Detect which cell encompasses the target text, then output its (X, Y) center coordinate. 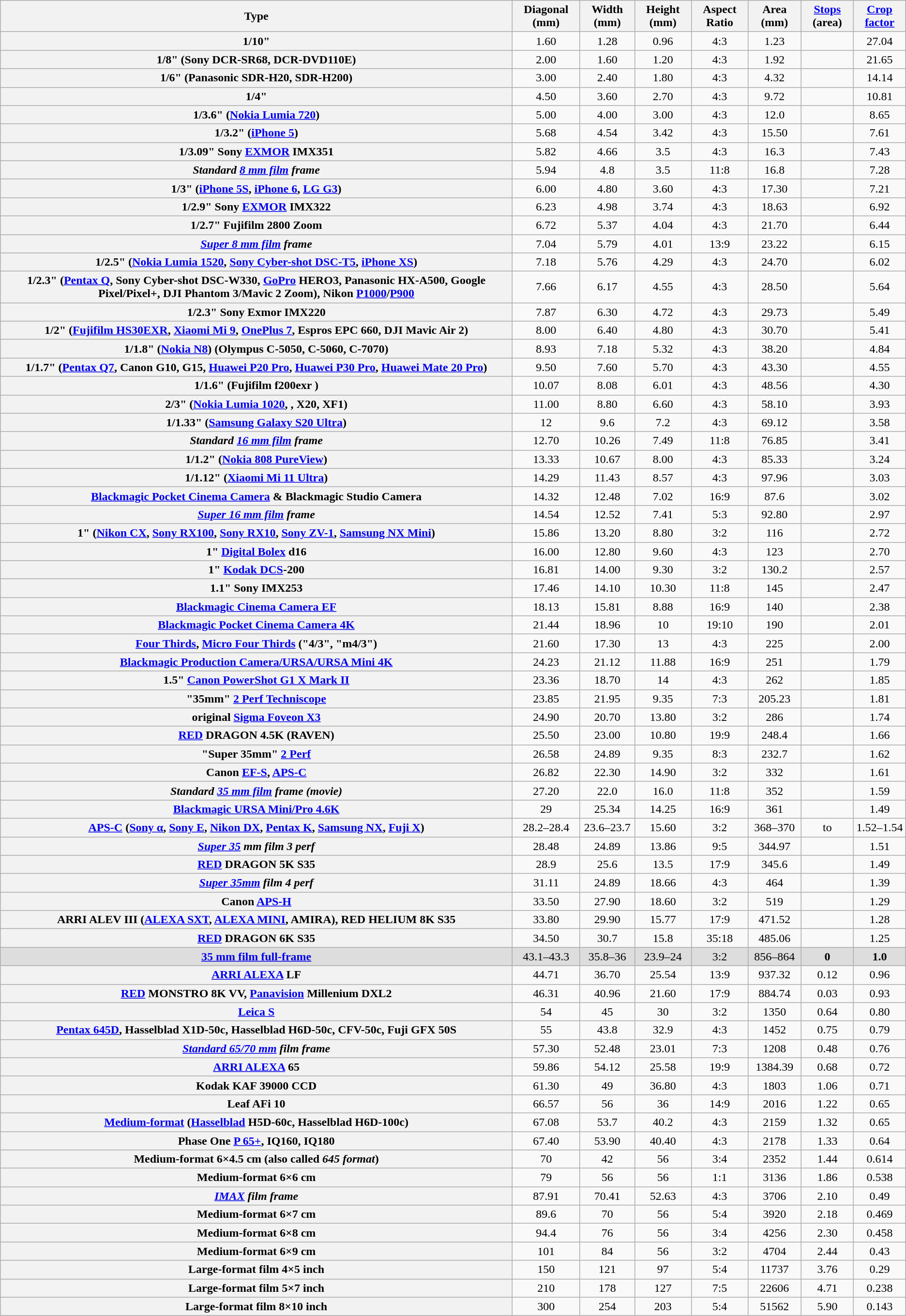
19:10 (719, 625)
286 (774, 717)
25.54 (663, 975)
31.11 (546, 883)
3.93 (880, 404)
49 (607, 1085)
25.6 (607, 865)
24.23 (546, 662)
0.80 (880, 1012)
1.23 (774, 41)
11.00 (546, 404)
Medium-format 6×4.5 cm (also called 645 format) (257, 1159)
210 (546, 1288)
15.50 (774, 133)
51562 (774, 1306)
485.06 (774, 938)
4.8 (607, 170)
2.57 (880, 570)
232.7 (774, 754)
35 mm film full-frame (257, 957)
13.33 (546, 459)
2016 (774, 1104)
7:5 (719, 1288)
1.39 (880, 883)
6.01 (663, 386)
40.40 (663, 1140)
Height (mm) (663, 16)
7.02 (663, 496)
1.81 (880, 699)
Kodak KAF 39000 CCD (257, 1085)
4.54 (607, 133)
9:5 (719, 846)
Type (257, 16)
6.02 (880, 262)
5.64 (880, 287)
4.66 (607, 151)
10.30 (663, 588)
23.22 (774, 243)
7.43 (880, 151)
10.81 (880, 96)
5.37 (607, 225)
0.43 (880, 1251)
87.91 (546, 1196)
36.70 (607, 975)
2.38 (880, 607)
54 (546, 1012)
1/2.3" Sony Exmor IMX220 (257, 312)
344.97 (774, 846)
RED DRAGON 4.5K (RAVEN) (257, 735)
29 (546, 809)
23.6–23.7 (607, 827)
0.614 (880, 1159)
40.96 (607, 993)
48.56 (774, 386)
1.5" Canon PowerShot G1 X Mark II (257, 680)
15.81 (607, 607)
471.52 (774, 920)
464 (774, 883)
43.8 (607, 1030)
0.458 (880, 1233)
361 (774, 809)
2.72 (880, 533)
3.24 (880, 459)
14.10 (607, 588)
4.01 (663, 243)
5.49 (880, 312)
97.96 (774, 478)
1.0 (880, 957)
85.33 (774, 459)
1/6" (Panasonic SDR-H20, SDR-H200) (257, 78)
0.72 (880, 1067)
11.43 (607, 478)
3706 (774, 1196)
22606 (774, 1288)
1.51 (880, 846)
9.60 (663, 551)
1" Kodak DCS-200 (257, 570)
27.90 (607, 901)
92.80 (774, 514)
RED DRAGON 6K S35 (257, 938)
RED DRAGON 5K S35 (257, 865)
38.20 (774, 349)
1.20 (663, 60)
4.71 (828, 1288)
28.50 (774, 287)
1/3.2" (iPhone 5) (257, 133)
6.00 (546, 188)
Crop factor (880, 16)
21.95 (607, 699)
Blackmagic Production Camera/URSA/URSA Mini 4K (257, 662)
30 (663, 1012)
14.29 (546, 478)
Diagonal (mm) (546, 16)
9.50 (546, 367)
2/3" (Nokia Lumia 1020, , X20, XF1) (257, 404)
1208 (774, 1048)
34.50 (546, 938)
7.21 (880, 188)
1/2.7" Fujifilm 2800 Zoom (257, 225)
7.60 (607, 367)
21.44 (546, 625)
8.57 (663, 478)
352 (774, 791)
1.61 (880, 772)
to (828, 827)
3.76 (828, 1270)
14.25 (663, 809)
12.0 (774, 115)
17.46 (546, 588)
33.80 (546, 920)
10 (663, 625)
42 (607, 1159)
25.34 (607, 809)
2.97 (880, 514)
1/10" (257, 41)
76 (607, 1233)
123 (774, 551)
3.41 (880, 441)
1.06 (828, 1085)
6.44 (880, 225)
1:1 (719, 1178)
5:3 (719, 514)
40.2 (663, 1122)
1.80 (663, 78)
0 (828, 957)
70.41 (607, 1196)
14 (663, 680)
"Super 35mm" 2 Perf (257, 754)
145 (774, 588)
1.79 (880, 662)
3.74 (663, 207)
69.12 (774, 422)
856–864 (774, 957)
29.90 (607, 920)
8:3 (719, 754)
4704 (774, 1251)
127 (663, 1288)
519 (774, 901)
44.71 (546, 975)
Blackmagic URSA Mini/Pro 4.6K (257, 809)
5.68 (546, 133)
0.71 (880, 1085)
2.10 (828, 1196)
7.49 (663, 441)
11.88 (663, 662)
33.50 (546, 901)
3.58 (880, 422)
3.03 (880, 478)
23.9–24 (663, 957)
Standard 16 mm film frame (257, 441)
0.75 (828, 1030)
52.63 (663, 1196)
12.70 (546, 441)
205.23 (774, 699)
0.143 (880, 1306)
RED MONSTRO 8K VV, Panavision Millenium DXL2 (257, 993)
23.00 (607, 735)
24.90 (546, 717)
4.98 (607, 207)
6.92 (880, 207)
203 (663, 1306)
ARRI ALEXA LF (257, 975)
10.07 (546, 386)
97 (663, 1270)
Phase One P 65+, IQ160, IQ180 (257, 1140)
0.48 (828, 1048)
Standard 8 mm film frame (257, 170)
53.7 (607, 1122)
15.60 (663, 827)
4.50 (546, 96)
7.04 (546, 243)
0.238 (880, 1288)
1/3" (iPhone 5S, iPhone 6, LG G3) (257, 188)
23.85 (546, 699)
24.70 (774, 262)
2.40 (607, 78)
21.65 (880, 60)
262 (774, 680)
1/3.6" (Nokia Lumia 720) (257, 115)
1/8" (Sony DCR-SR68, DCR-DVD110E) (257, 60)
14.54 (546, 514)
300 (546, 1306)
1/1.7" (Pentax Q7, Canon G10, G15, Huawei P20 Pro, Huawei P30 Pro, Huawei Mate 20 Pro) (257, 367)
254 (607, 1306)
36.80 (663, 1085)
2352 (774, 1159)
15.77 (663, 920)
67.40 (546, 1140)
0.538 (880, 1178)
9.30 (663, 570)
1.44 (828, 1159)
5.82 (546, 151)
Four Thirds, Micro Four Thirds ("4/3", "m4/3") (257, 643)
1/1.12" (Xiaomi Mi 11 Ultra) (257, 478)
7.28 (880, 170)
8.08 (607, 386)
4.00 (607, 115)
21.70 (774, 225)
Medium-format (Hasselblad H5D-60c, Hasselblad H6D-100c) (257, 1122)
35.8–36 (607, 957)
11737 (774, 1270)
57.30 (546, 1048)
2.47 (880, 588)
6.15 (880, 243)
18.13 (546, 607)
18.60 (663, 901)
1.66 (880, 735)
original Sigma Foveon X3 (257, 717)
345.6 (774, 865)
Medium-format 6×8 cm (257, 1233)
5.90 (828, 1306)
Pentax 645D, Hasselblad X1D-50c, Hasselblad H6D-50c, CFV-50c, Fuji GFX 50S (257, 1030)
Large-format film 5×7 inch (257, 1288)
1.29 (880, 901)
1/2" (Fujifilm HS30EXR, Xiaomi Mi 9, OnePlus 7, Espros EPC 660, DJI Mavic Air 2) (257, 330)
1.1" Sony IMX253 (257, 588)
1/2.3" (Pentax Q, Sony Cyber-shot DSC-W330, GoPro HERO3, Panasonic HX-A500, Google Pixel/Pixel+, DJI Phantom 3/Mavic 2 Zoom), Nikon P1000/P900 (257, 287)
18.96 (607, 625)
130.2 (774, 570)
84 (607, 1251)
1.62 (880, 754)
7.2 (663, 422)
16.00 (546, 551)
25.50 (546, 735)
190 (774, 625)
1.86 (828, 1178)
0.76 (880, 1048)
13.80 (663, 717)
Super 8 mm film frame (257, 243)
Area (mm) (774, 16)
5.00 (546, 115)
0.79 (880, 1030)
0.93 (880, 993)
Super 35 mm film 3 perf (257, 846)
Blackmagic Pocket Cinema Camera & Blackmagic Studio Camera (257, 496)
9.72 (774, 96)
89.6 (546, 1214)
22.0 (607, 791)
225 (774, 643)
0.49 (880, 1196)
1.25 (880, 938)
28.2–28.4 (546, 827)
10.80 (663, 735)
121 (607, 1270)
2.18 (828, 1214)
0.68 (828, 1067)
116 (774, 533)
52.48 (607, 1048)
14:9 (719, 1104)
Leica S (257, 1012)
1/1.8" (Nokia N8) (Olympus C-5050, C-5060, C-7070) (257, 349)
8.65 (880, 115)
1.92 (774, 60)
4.32 (774, 78)
4.30 (880, 386)
26.58 (546, 754)
0.29 (880, 1270)
7.87 (546, 312)
45 (607, 1012)
Canon EF-S, APS-C (257, 772)
16.0 (663, 791)
3920 (774, 1214)
Width (mm) (607, 16)
76.85 (774, 441)
7.41 (663, 514)
5.76 (607, 262)
94.4 (546, 1233)
8.93 (546, 349)
1.33 (828, 1140)
12.80 (607, 551)
884.74 (774, 993)
1/1.2" (Nokia 808 PureView) (257, 459)
368–370 (774, 827)
1803 (774, 1085)
43.1–43.3 (546, 957)
5.70 (663, 367)
67.08 (546, 1122)
23.01 (663, 1048)
4.04 (663, 225)
25.58 (663, 1067)
14.32 (546, 496)
12.48 (607, 496)
58.10 (774, 404)
43.30 (774, 367)
23.36 (546, 680)
0.03 (828, 993)
6.60 (663, 404)
26.82 (546, 772)
2159 (774, 1122)
35:18 (719, 938)
16.3 (774, 151)
0.12 (828, 975)
ARRI ALEV III (ALEXA SXT, ALEXA MINI, AMIRA), RED HELIUM 8K S35 (257, 920)
Medium-format 6×9 cm (257, 1251)
ARRI ALEXA 65 (257, 1067)
13.5 (663, 865)
2.30 (828, 1233)
332 (774, 772)
5.32 (663, 349)
2.44 (828, 1251)
2.01 (880, 625)
14.14 (880, 78)
6.17 (607, 287)
8.88 (663, 607)
1" (Nikon CX, Sony RX100, Sony RX10, Sony ZV-1, Samsung NX Mini) (257, 533)
Medium-format 6×6 cm (257, 1178)
66.57 (546, 1104)
248.4 (774, 735)
1.52–1.54 (880, 827)
1.74 (880, 717)
27.04 (880, 41)
27.20 (546, 791)
140 (774, 607)
1.22 (828, 1104)
36 (663, 1104)
0.469 (880, 1214)
12.52 (607, 514)
APS-C (Sony α, Sony E, Nikon DX, Pentax K, Samsung NX, Fuji X) (257, 827)
1.59 (880, 791)
32.9 (663, 1030)
10.26 (607, 441)
Large-format film 4×5 inch (257, 1270)
1" Digital Bolex d16 (257, 551)
87.6 (774, 496)
1/3.09" Sony EXMOR IMX351 (257, 151)
4.72 (663, 312)
1/4" (257, 96)
14.90 (663, 772)
4.84 (880, 349)
7.66 (546, 287)
10.67 (607, 459)
150 (546, 1270)
16.8 (774, 170)
79 (546, 1178)
1452 (774, 1030)
1.32 (828, 1122)
16.81 (546, 570)
4.29 (663, 262)
6.30 (607, 312)
3.42 (663, 133)
3.02 (880, 496)
6.23 (546, 207)
101 (546, 1251)
5.94 (546, 170)
46.31 (546, 993)
Standard 35 mm film frame (movie) (257, 791)
28.9 (546, 865)
Leaf AFi 10 (257, 1104)
13.20 (607, 533)
Blackmagic Cinema Camera EF (257, 607)
5.41 (880, 330)
13 (663, 643)
29.73 (774, 312)
12 (546, 422)
3136 (774, 1178)
6.72 (546, 225)
IMAX film frame (257, 1196)
1384.39 (774, 1067)
6.40 (607, 330)
5.79 (607, 243)
30.70 (774, 330)
251 (774, 662)
Super 35mm film 4 perf (257, 883)
61.30 (546, 1085)
9.6 (607, 422)
15.86 (546, 533)
13.86 (663, 846)
Blackmagic Pocket Cinema Camera 4K (257, 625)
14.00 (607, 570)
937.32 (774, 975)
54.12 (607, 1067)
1350 (774, 1012)
18.66 (663, 883)
4256 (774, 1233)
Stops (area) (828, 16)
Medium-format 6×7 cm (257, 1214)
178 (607, 1288)
1/2.9" Sony EXMOR IMX322 (257, 207)
"35mm" 2 Perf Techniscope (257, 699)
1/1.33" (Samsung Galaxy S20 Ultra) (257, 422)
20.70 (607, 717)
1/2.5" (Nokia Lumia 1520, Sony Cyber-shot DSC-T5, iPhone XS) (257, 262)
22.30 (607, 772)
Aspect Ratio (719, 16)
Super 16 mm film frame (257, 514)
Standard 65/70 mm film frame (257, 1048)
Large-format film 8×10 inch (257, 1306)
28.48 (546, 846)
15.8 (663, 938)
53.90 (607, 1140)
Canon APS-H (257, 901)
21.12 (607, 662)
18.70 (607, 680)
30.7 (607, 938)
7.61 (880, 133)
59.86 (546, 1067)
2178 (774, 1140)
55 (546, 1030)
18.63 (774, 207)
1/1.6" (Fujifilm f200exr ) (257, 386)
1.85 (880, 680)
